Scan for the cell matching the given text and deliver its (X, Y) coordinate at center. 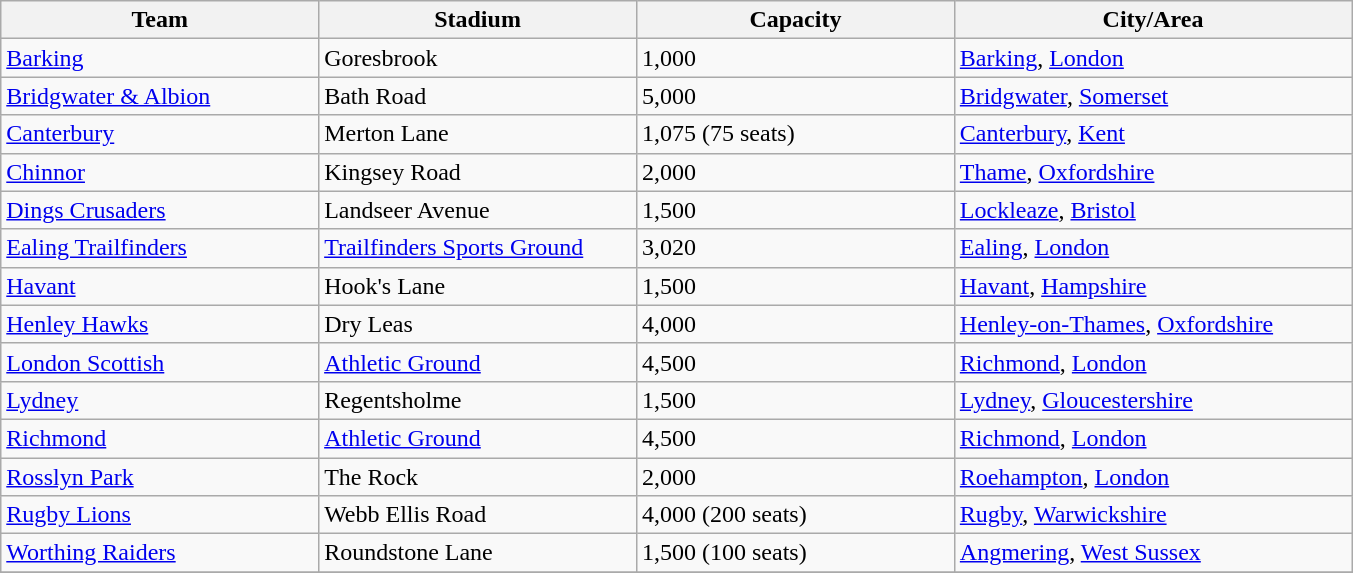
Hook's Lane (478, 286)
Thame, Oxfordshire (1152, 172)
Regentsholme (478, 400)
1,500 (100 seats) (795, 553)
Rugby, Warwickshire (1152, 515)
Lydney (160, 400)
Stadium (478, 20)
Barking (160, 58)
3,020 (795, 248)
4,000 (200 seats) (795, 515)
Kingsey Road (478, 172)
Canterbury (160, 134)
Ealing Trailfinders (160, 248)
Webb Ellis Road (478, 515)
Bridgwater & Albion (160, 96)
Lydney, Gloucestershire (1152, 400)
Trailfinders Sports Ground (478, 248)
Barking, London (1152, 58)
City/Area (1152, 20)
Dings Crusaders (160, 210)
Goresbrook (478, 58)
Henley Hawks (160, 324)
1,075 (75 seats) (795, 134)
Roundstone Lane (478, 553)
Dry Leas (478, 324)
Roehampton, London (1152, 477)
Team (160, 20)
Ealing, London (1152, 248)
London Scottish (160, 362)
Canterbury, Kent (1152, 134)
Landseer Avenue (478, 210)
Bridgwater, Somerset (1152, 96)
Worthing Raiders (160, 553)
Henley-on-Thames, Oxfordshire (1152, 324)
Rugby Lions (160, 515)
Havant, Hampshire (1152, 286)
Lockleaze, Bristol (1152, 210)
Chinnor (160, 172)
5,000 (795, 96)
Capacity (795, 20)
Richmond (160, 438)
1,000 (795, 58)
The Rock (478, 477)
Angmering, West Sussex (1152, 553)
4,000 (795, 324)
Bath Road (478, 96)
Merton Lane (478, 134)
Havant (160, 286)
Rosslyn Park (160, 477)
